Return (X, Y) of the center of cell containing provided text 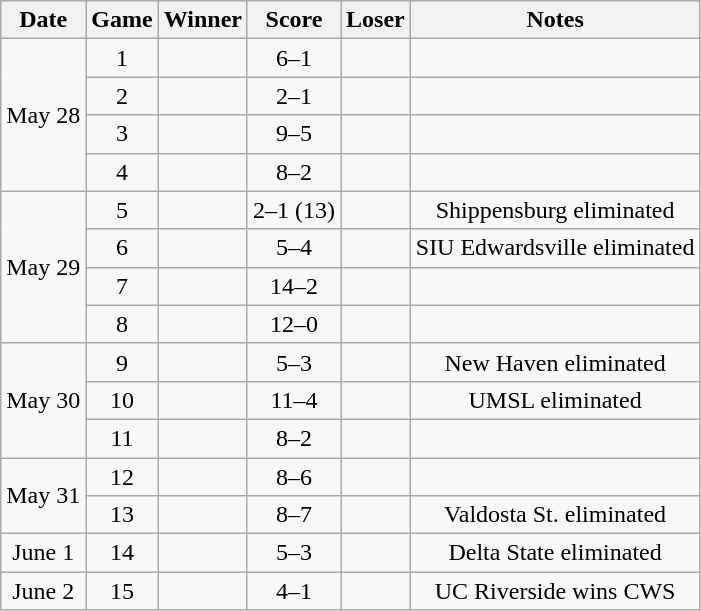
1 (122, 58)
12–0 (294, 324)
May 28 (44, 115)
7 (122, 286)
Notes (555, 20)
8–7 (294, 515)
4–1 (294, 591)
Loser (376, 20)
8 (122, 324)
6 (122, 248)
14 (122, 553)
June 1 (44, 553)
Valdosta St. eliminated (555, 515)
Score (294, 20)
9–5 (294, 134)
13 (122, 515)
10 (122, 400)
Game (122, 20)
4 (122, 172)
June 2 (44, 591)
2 (122, 96)
UC Riverside wins CWS (555, 591)
5–4 (294, 248)
14–2 (294, 286)
New Haven eliminated (555, 362)
11 (122, 438)
15 (122, 591)
SIU Edwardsville eliminated (555, 248)
Shippensburg eliminated (555, 210)
May 29 (44, 267)
Winner (202, 20)
Delta State eliminated (555, 553)
8–6 (294, 477)
3 (122, 134)
9 (122, 362)
2–1 (13) (294, 210)
5 (122, 210)
May 31 (44, 496)
May 30 (44, 400)
2–1 (294, 96)
Date (44, 20)
11–4 (294, 400)
12 (122, 477)
6–1 (294, 58)
UMSL eliminated (555, 400)
